Provide the [x, y] coordinate of the cell's center where the given text is located.  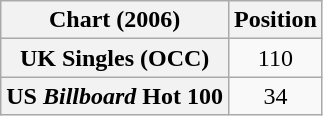
34 [276, 96]
Chart (2006) [115, 20]
110 [276, 58]
Position [276, 20]
US Billboard Hot 100 [115, 96]
UK Singles (OCC) [115, 58]
